Return [x, y] of the center of cell containing provided text 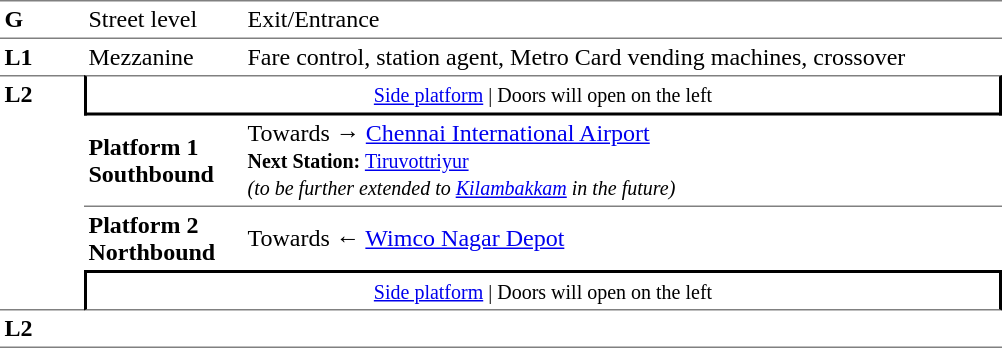
L1 [42, 57]
Towards → Chennai International AirportNext Station: Tiruvottriyur(to be further extended to Kilambakkam in the future) [622, 162]
Towards ← Wimco Nagar Depot [622, 238]
Street level [164, 20]
Platform 2Northbound [164, 238]
Platform 1Southbound [164, 162]
Fare control, station agent, Metro Card vending machines, crossover [622, 57]
G [42, 20]
Exit/Entrance [622, 20]
Mezzanine [164, 57]
